Capture the cell that displays the provided text and extract its (x, y) central coordinate. 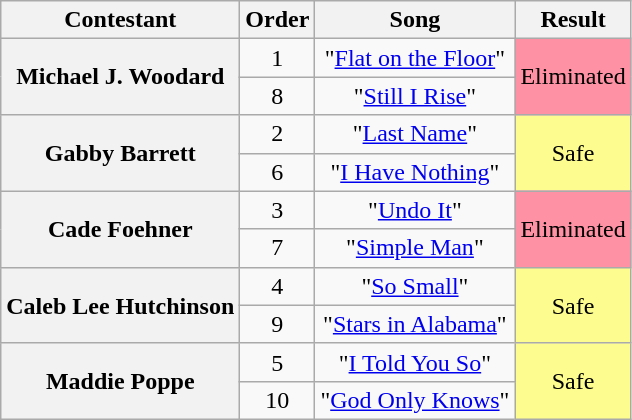
"Last Name" (415, 134)
"Still I Rise" (415, 96)
"Undo It" (415, 210)
6 (278, 172)
3 (278, 210)
1 (278, 58)
Order (278, 20)
Maddie Poppe (120, 381)
7 (278, 248)
Gabby Barrett (120, 153)
9 (278, 324)
"Simple Man" (415, 248)
"I Have Nothing" (415, 172)
10 (278, 400)
Caleb Lee Hutchinson (120, 305)
4 (278, 286)
"Flat on the Floor" (415, 58)
8 (278, 96)
Result (573, 20)
Michael J. Woodard (120, 77)
"So Small" (415, 286)
Song (415, 20)
"Stars in Alabama" (415, 324)
2 (278, 134)
Cade Foehner (120, 229)
Contestant (120, 20)
5 (278, 362)
"I Told You So" (415, 362)
"God Only Knows" (415, 400)
